Extract the (x, y) coordinate from the center of the cell holding the provided text.  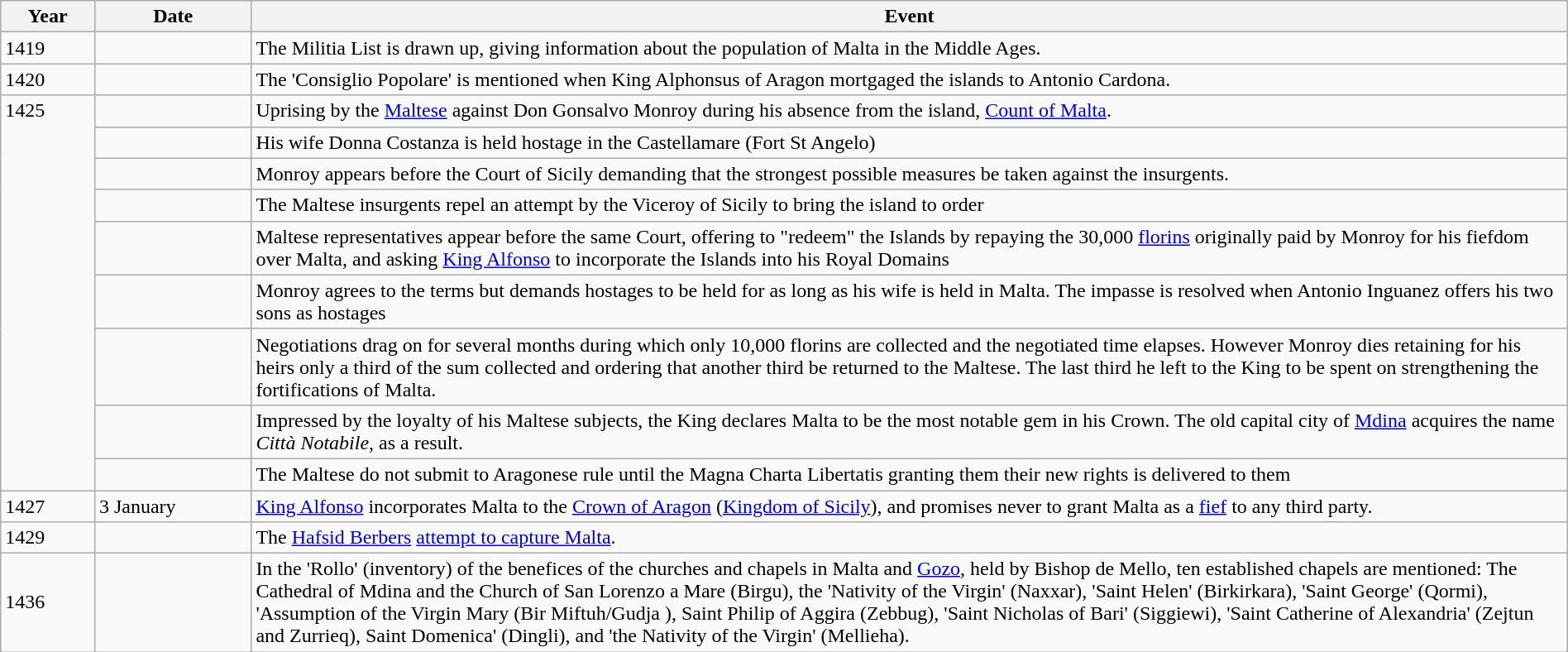
The Militia List is drawn up, giving information about the population of Malta in the Middle Ages. (910, 48)
The 'Consiglio Popolare' is mentioned when King Alphonsus of Aragon mortgaged the islands to Antonio Cardona. (910, 79)
1419 (48, 48)
1429 (48, 538)
King Alfonso incorporates Malta to the Crown of Aragon (Kingdom of Sicily), and promises never to grant Malta as a fief to any third party. (910, 506)
1425 (48, 293)
1436 (48, 602)
The Maltese do not submit to Aragonese rule until the Magna Charta Libertatis granting them their new rights is delivered to them (910, 474)
Year (48, 17)
1420 (48, 79)
The Maltese insurgents repel an attempt by the Viceroy of Sicily to bring the island to order (910, 205)
His wife Donna Costanza is held hostage in the Castellamare (Fort St Angelo) (910, 142)
Date (172, 17)
1427 (48, 506)
Uprising by the Maltese against Don Gonsalvo Monroy during his absence from the island, Count of Malta. (910, 111)
3 January (172, 506)
The Hafsid Berbers attempt to capture Malta. (910, 538)
Event (910, 17)
Monroy appears before the Court of Sicily demanding that the strongest possible measures be taken against the insurgents. (910, 174)
